For the text-containing cell, return its midpoint in [X, Y] coordinate format. 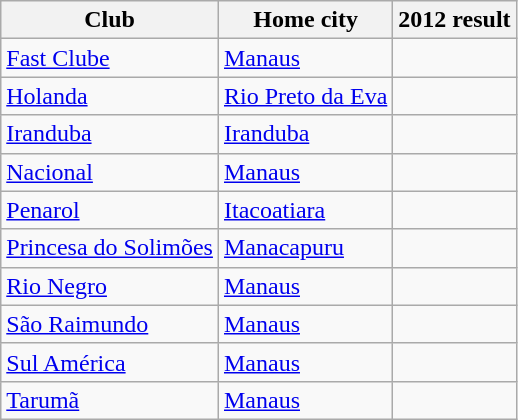
Manacapuru [305, 248]
Rio Negro [110, 286]
Rio Preto da Eva [305, 96]
São Raimundo [110, 324]
Sul América [110, 362]
Home city [305, 20]
Fast Clube [110, 58]
2012 result [454, 20]
Tarumã [110, 400]
Princesa do Solimões [110, 248]
Nacional [110, 172]
Holanda [110, 96]
Itacoatiara [305, 210]
Penarol [110, 210]
Club [110, 20]
